Determine the (X, Y) coordinate at the center of the cell enclosing the given text.  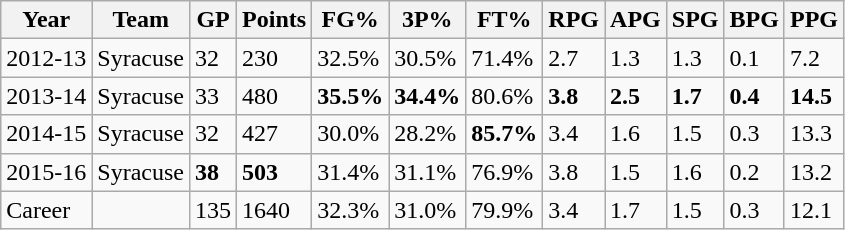
Team (141, 20)
FG% (350, 20)
Career (46, 210)
480 (274, 96)
33 (214, 96)
32.3% (350, 210)
0.2 (754, 172)
2014-15 (46, 134)
2.7 (574, 58)
GP (214, 20)
31.0% (428, 210)
35.5% (350, 96)
32.5% (350, 58)
1640 (274, 210)
135 (214, 210)
2015-16 (46, 172)
14.5 (814, 96)
BPG (754, 20)
79.9% (504, 210)
APG (636, 20)
0.4 (754, 96)
34.4% (428, 96)
503 (274, 172)
31.4% (350, 172)
30.5% (428, 58)
0.1 (754, 58)
Points (274, 20)
13.2 (814, 172)
3P% (428, 20)
7.2 (814, 58)
PPG (814, 20)
2013-14 (46, 96)
71.4% (504, 58)
85.7% (504, 134)
12.1 (814, 210)
427 (274, 134)
28.2% (428, 134)
80.6% (504, 96)
RPG (574, 20)
31.1% (428, 172)
38 (214, 172)
Year (46, 20)
2.5 (636, 96)
13.3 (814, 134)
76.9% (504, 172)
2012-13 (46, 58)
FT% (504, 20)
230 (274, 58)
30.0% (350, 134)
SPG (695, 20)
